Locate the cell with the specified text and output its (X, Y) center coordinate. 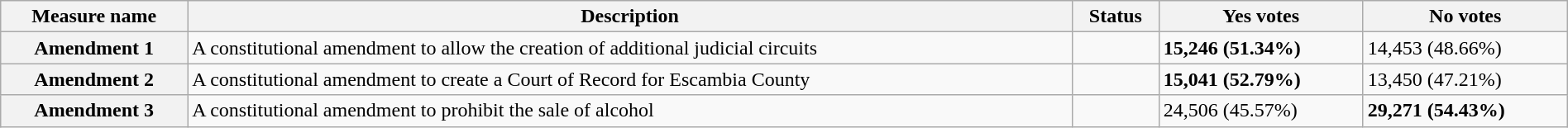
A constitutional amendment to create a Court of Record for Escambia County (630, 79)
Amendment 1 (94, 48)
Status (1115, 17)
Amendment 2 (94, 79)
Description (630, 17)
15,246 (51.34%) (1260, 48)
A constitutional amendment to allow the creation of additional judicial circuits (630, 48)
15,041 (52.79%) (1260, 79)
Measure name (94, 17)
14,453 (48.66%) (1465, 48)
A constitutional amendment to prohibit the sale of alcohol (630, 111)
24,506 (45.57%) (1260, 111)
Amendment 3 (94, 111)
Yes votes (1260, 17)
13,450 (47.21%) (1465, 79)
29,271 (54.43%) (1465, 111)
No votes (1465, 17)
